For the text-containing cell, return its midpoint in (x, y) coordinate format. 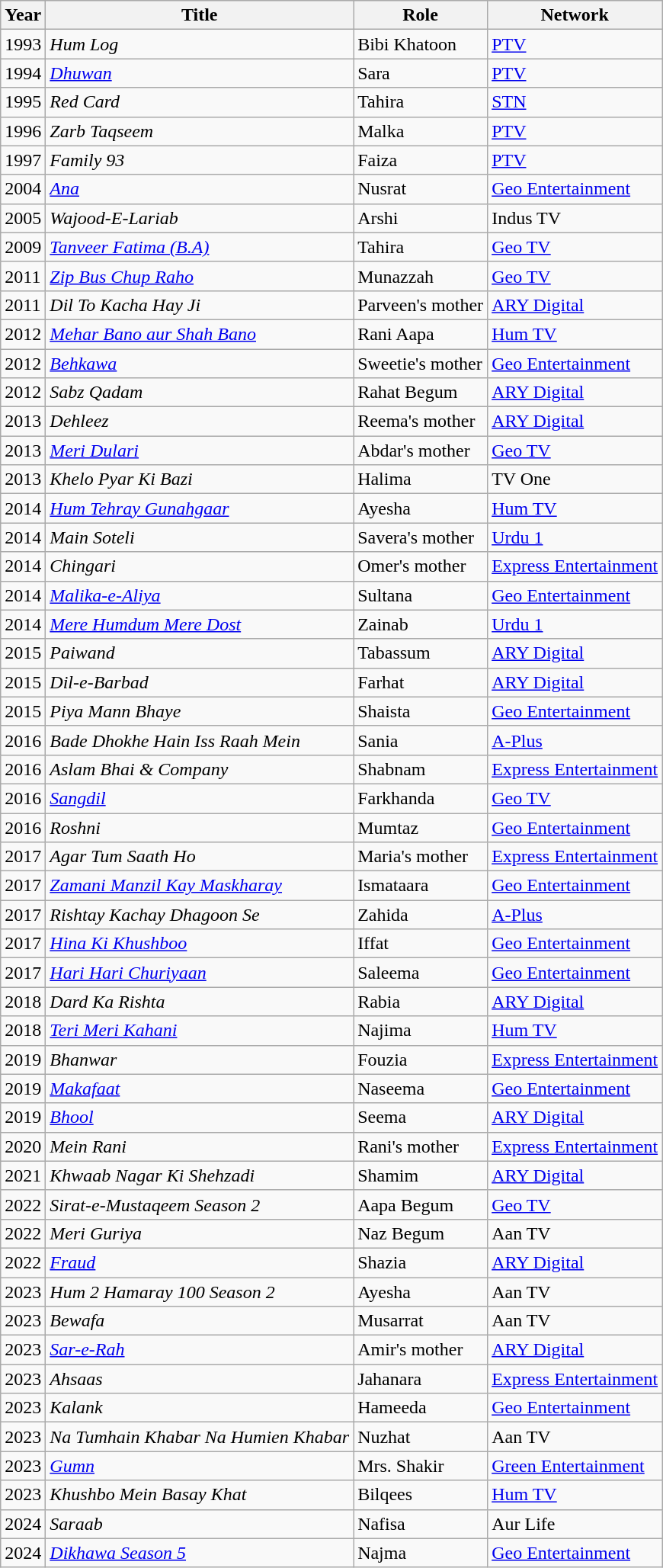
Bade Dhokhe Hain Iss Raah Mein (200, 740)
Hameeda (421, 1408)
Aapa Begum (421, 1204)
Sangdil (200, 798)
Najima (421, 1031)
Piya Mann Bhaye (200, 711)
Shaista (421, 711)
Parveen's mother (421, 305)
Farhat (421, 682)
Title (200, 15)
2004 (23, 189)
Omer's mother (421, 566)
Savera's mother (421, 537)
Bilqees (421, 1495)
Mumtaz (421, 827)
1994 (23, 73)
Zahida (421, 915)
Indus TV (575, 218)
Wajood-E-Lariab (200, 218)
Teri Meri Kahani (200, 1031)
Mein Rani (200, 1146)
Zarb Taqseem (200, 131)
STN (575, 102)
Hum Log (200, 44)
Bibi Khatoon (421, 44)
Red Card (200, 102)
Dehleez (200, 422)
Na Tumhain Khabar Na Humien Khabar (200, 1437)
Farkhanda (421, 798)
Musarrat (421, 1321)
1996 (23, 131)
Shabnam (421, 769)
Mere Humdum Mere Dost (200, 624)
Family 93 (200, 160)
Dil To Kacha Hay Ji (200, 305)
Khelo Pyar Ki Bazi (200, 479)
Roshni (200, 827)
Rani Aapa (421, 334)
Seema (421, 1117)
Network (575, 15)
Mehar Bano aur Shah Bano (200, 334)
Sara (421, 73)
Hari Hari Churiyaan (200, 973)
1993 (23, 44)
Sweetie's mother (421, 364)
Jahanara (421, 1379)
Arshi (421, 218)
Saleema (421, 973)
Sultana (421, 595)
Dikhawa Season 5 (200, 1553)
Halima (421, 479)
Rani's mother (421, 1146)
Hum 2 Hamaray 100 Season 2 (200, 1292)
Agar Tum Saath Ho (200, 857)
Shazia (421, 1262)
Aslam Bhai & Company (200, 769)
Hina Ki Khushboo (200, 944)
Ismataara (421, 886)
Khwaab Nagar Ki Shehzadi (200, 1175)
Nuzhat (421, 1437)
Rabia (421, 1002)
Amir's mother (421, 1350)
Nafisa (421, 1524)
Nusrat (421, 189)
Naseema (421, 1089)
Bhool (200, 1117)
Year (23, 15)
Khushbo Mein Basay Khat (200, 1495)
Meri Dulari (200, 451)
Tanveer Fatima (B.A) (200, 247)
Dil-e-Barbad (200, 682)
Zainab (421, 624)
Malika-e-Aliya (200, 595)
Faiza (421, 160)
Najma (421, 1553)
Fraud (200, 1262)
Bewafa (200, 1321)
Rishtay Kachay Dhagoon Se (200, 915)
Ana (200, 189)
2009 (23, 247)
Green Entertainment (575, 1466)
Iffat (421, 944)
Kalank (200, 1408)
Sirat-e-Mustaqeem Season 2 (200, 1204)
Makafaat (200, 1089)
Naz Begum (421, 1233)
1995 (23, 102)
Ahsaas (200, 1379)
Sabz Qadam (200, 393)
Tabassum (421, 653)
Dard Ka Rishta (200, 1002)
Behkawa (200, 364)
Aur Life (575, 1524)
Bhanwar (200, 1060)
Zamani Manzil Kay Maskharay (200, 886)
2021 (23, 1175)
Abdar's mother (421, 451)
Fouzia (421, 1060)
TV One (575, 479)
Zip Bus Chup Raho (200, 276)
Sania (421, 740)
Malka (421, 131)
Main Soteli (200, 537)
1997 (23, 160)
2005 (23, 218)
Shamim (421, 1175)
Gumn (200, 1466)
Reema's mother (421, 422)
Rahat Begum (421, 393)
Dhuwan (200, 73)
Chingari (200, 566)
2020 (23, 1146)
Paiwand (200, 653)
Role (421, 15)
Sar-e-Rah (200, 1350)
Saraab (200, 1524)
Meri Guriya (200, 1233)
Mrs. Shakir (421, 1466)
Maria's mother (421, 857)
Munazzah (421, 276)
Hum Tehray Gunahgaar (200, 508)
